From the cell containing the given text, extract its center point as (X, Y) coordinate. 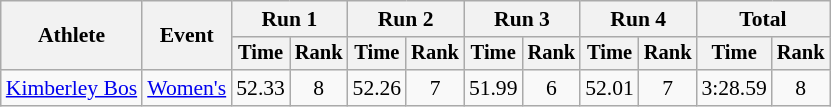
Run 3 (522, 19)
3:28.59 (734, 88)
Women's (186, 88)
Athlete (72, 36)
51.99 (494, 88)
Event (186, 36)
52.33 (260, 88)
Kimberley Bos (72, 88)
Run 4 (638, 19)
52.26 (378, 88)
Run 1 (289, 19)
52.01 (610, 88)
6 (552, 88)
Total (762, 19)
Run 2 (406, 19)
